Identify which cell holds the provided text, then report its (x, y) central coordinate. 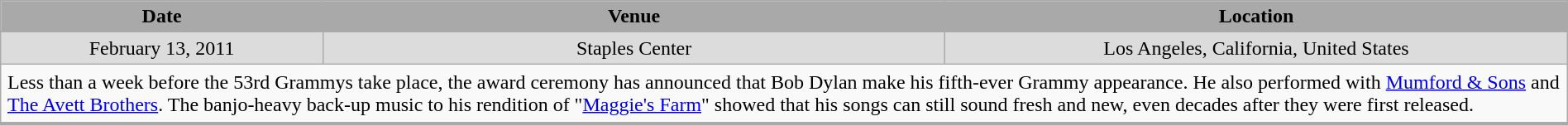
Date (162, 17)
Los Angeles, California, United States (1256, 48)
February 13, 2011 (162, 48)
Venue (633, 17)
Location (1256, 17)
Staples Center (633, 48)
